Extract the [X, Y] coordinate from the center of the cell holding the provided text.  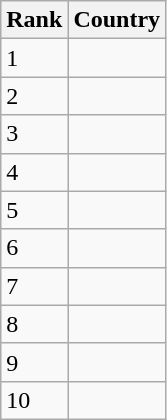
3 [34, 134]
8 [34, 324]
7 [34, 286]
4 [34, 172]
10 [34, 400]
Rank [34, 20]
2 [34, 96]
6 [34, 248]
5 [34, 210]
9 [34, 362]
1 [34, 58]
Country [117, 20]
